Provide the [X, Y] coordinate of the cell's center where the given text is located.  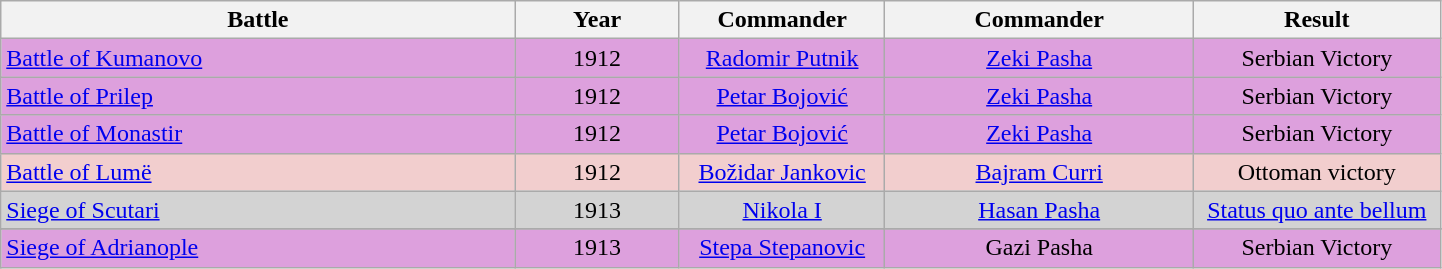
Siege of Scutari [258, 210]
Hasan Pasha [1039, 210]
Battle of Lumë [258, 172]
Nikola I [782, 210]
Battle of Monastir [258, 134]
Battle of Prilep [258, 96]
Božidar Jankovic [782, 172]
Siege of Adrianople [258, 248]
Gazi Pasha [1039, 248]
Radomir Putnik [782, 58]
Battle [258, 20]
Ottoman victory [1316, 172]
Year [597, 20]
Bajram Curri [1039, 172]
Result [1316, 20]
Battle of Kumanovo [258, 58]
Status quo ante bellum [1316, 210]
Stepa Stepanovic [782, 248]
